Identify which cell holds the provided text, then report its [X, Y] central coordinate. 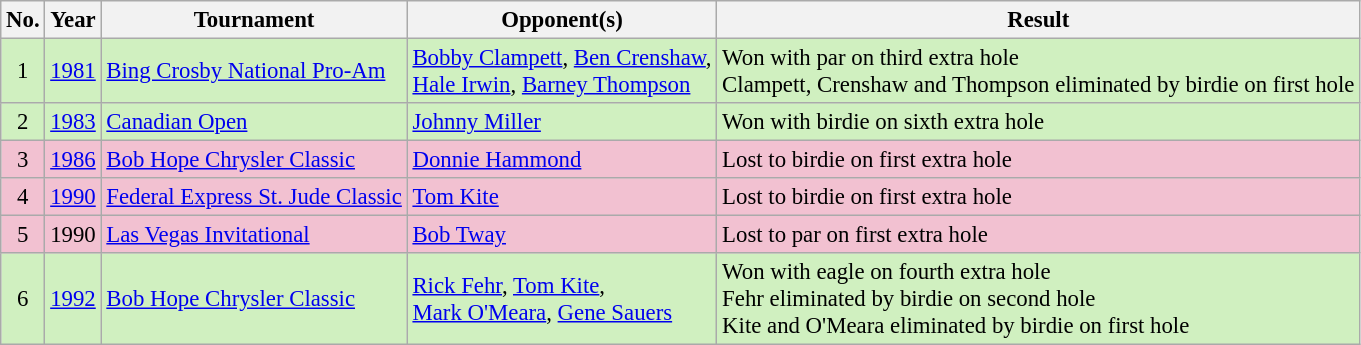
Opponent(s) [562, 20]
Donnie Hammond [562, 160]
Won with birdie on sixth extra hole [1038, 122]
Year [73, 20]
1983 [73, 122]
Federal Express St. Jude Classic [254, 197]
Bing Crosby National Pro-Am [254, 72]
Johnny Miller [562, 122]
Lost to par on first extra hole [1038, 235]
1986 [73, 160]
Las Vegas Invitational [254, 235]
Bobby Clampett, Ben Crenshaw, Hale Irwin, Barney Thompson [562, 72]
Canadian Open [254, 122]
Result [1038, 20]
2 [23, 122]
4 [23, 197]
1 [23, 72]
5 [23, 235]
1981 [73, 72]
Tom Kite [562, 197]
3 [23, 160]
No. [23, 20]
Tournament [254, 20]
Won with par on third extra holeClampett, Crenshaw and Thompson eliminated by birdie on first hole [1038, 72]
Bob Hope Chrysler Classic [254, 160]
Bob Tway [562, 235]
